Return the [x, y] coordinate for the center point of the cell that contains the specified text.  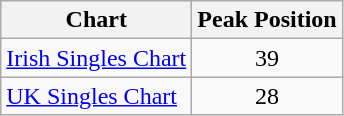
Irish Singles Chart [96, 58]
28 [267, 96]
39 [267, 58]
Chart [96, 20]
UK Singles Chart [96, 96]
Peak Position [267, 20]
